From the cell containing the given text, extract its center point as (x, y) coordinate. 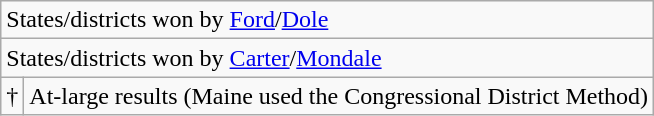
States/districts won by Carter/Mondale (328, 58)
† (12, 96)
States/districts won by Ford/Dole (328, 20)
At-large results (Maine used the Congressional District Method) (339, 96)
